Pinpoint the cell where the given text exists, returning its [X, Y] midpoint coordinate. 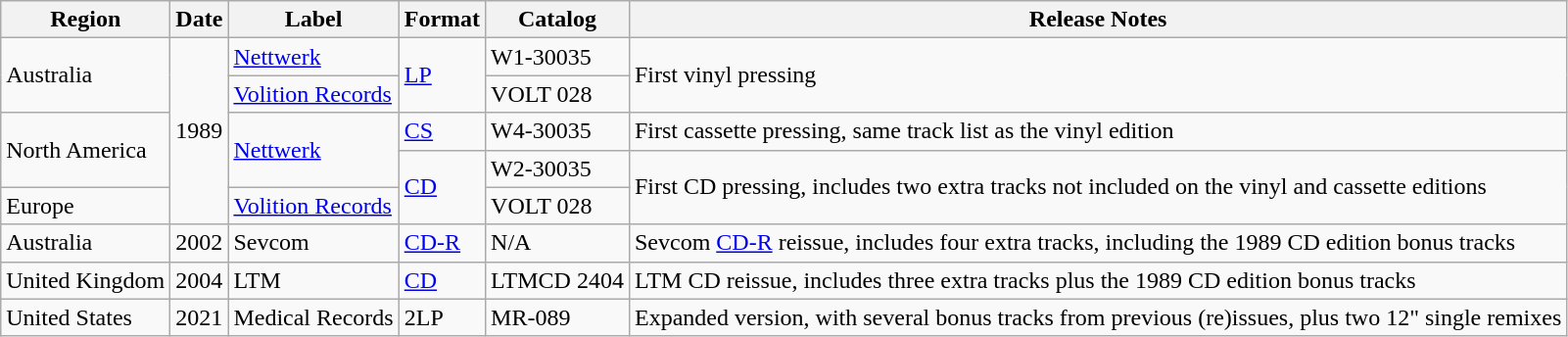
Region [86, 20]
1989 [200, 131]
LTM [313, 280]
Medical Records [313, 317]
N/A [558, 243]
LTMCD 2404 [558, 280]
Date [200, 20]
Format [442, 20]
Label [313, 20]
United Kingdom [86, 280]
Catalog [558, 20]
CS [442, 131]
Expanded version, with several bonus tracks from previous (re)issues, plus two 12" single remixes [1097, 317]
First CD pressing, includes two extra tracks not included on the vinyl and cassette editions [1097, 187]
CD-R [442, 243]
LTM CD reissue, includes three extra tracks plus the 1989 CD edition bonus tracks [1097, 280]
Release Notes [1097, 20]
First cassette pressing, same track list as the vinyl edition [1097, 131]
W1-30035 [558, 57]
MR-089 [558, 317]
First vinyl pressing [1097, 75]
North America [86, 150]
United States [86, 317]
2021 [200, 317]
2002 [200, 243]
Sevcom [313, 243]
2LP [442, 317]
Europe [86, 206]
LP [442, 75]
W4-30035 [558, 131]
Sevcom CD-R reissue, includes four extra tracks, including the 1989 CD edition bonus tracks [1097, 243]
W2-30035 [558, 168]
2004 [200, 280]
